Return the (X, Y) coordinate for the center point of the cell that contains the specified text.  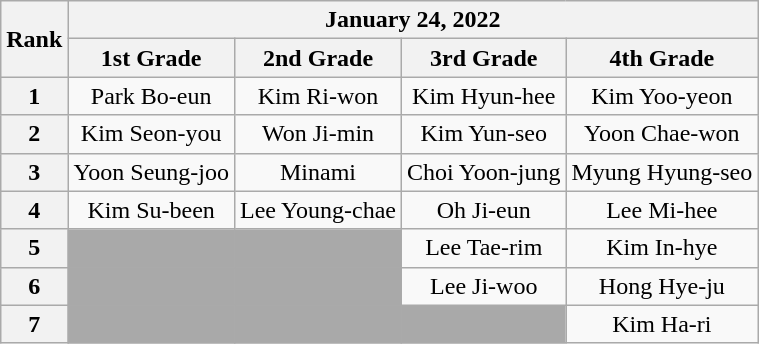
1 (34, 96)
5 (34, 248)
3rd Grade (484, 58)
Lee Tae-rim (484, 248)
Lee Mi-hee (662, 210)
Yoon Seung-joo (152, 172)
Hong Hye-ju (662, 286)
Lee Young-chae (318, 210)
6 (34, 286)
Kim Su-been (152, 210)
1st Grade (152, 58)
Myung Hyung-seo (662, 172)
Oh Ji-eun (484, 210)
2nd Grade (318, 58)
Won Ji-min (318, 134)
4th Grade (662, 58)
4 (34, 210)
Choi Yoon-jung (484, 172)
Kim Hyun-hee (484, 96)
2 (34, 134)
Kim Seon-you (152, 134)
Kim Yoo-yeon (662, 96)
Park Bo-eun (152, 96)
Kim In-hye (662, 248)
7 (34, 324)
3 (34, 172)
January 24, 2022 (413, 20)
Kim Ha-ri (662, 324)
Yoon Chae-won (662, 134)
Kim Ri-won (318, 96)
Kim Yun-seo (484, 134)
Rank (34, 39)
Lee Ji-woo (484, 286)
Minami (318, 172)
